For the text-containing cell, return its midpoint in (X, Y) coordinate format. 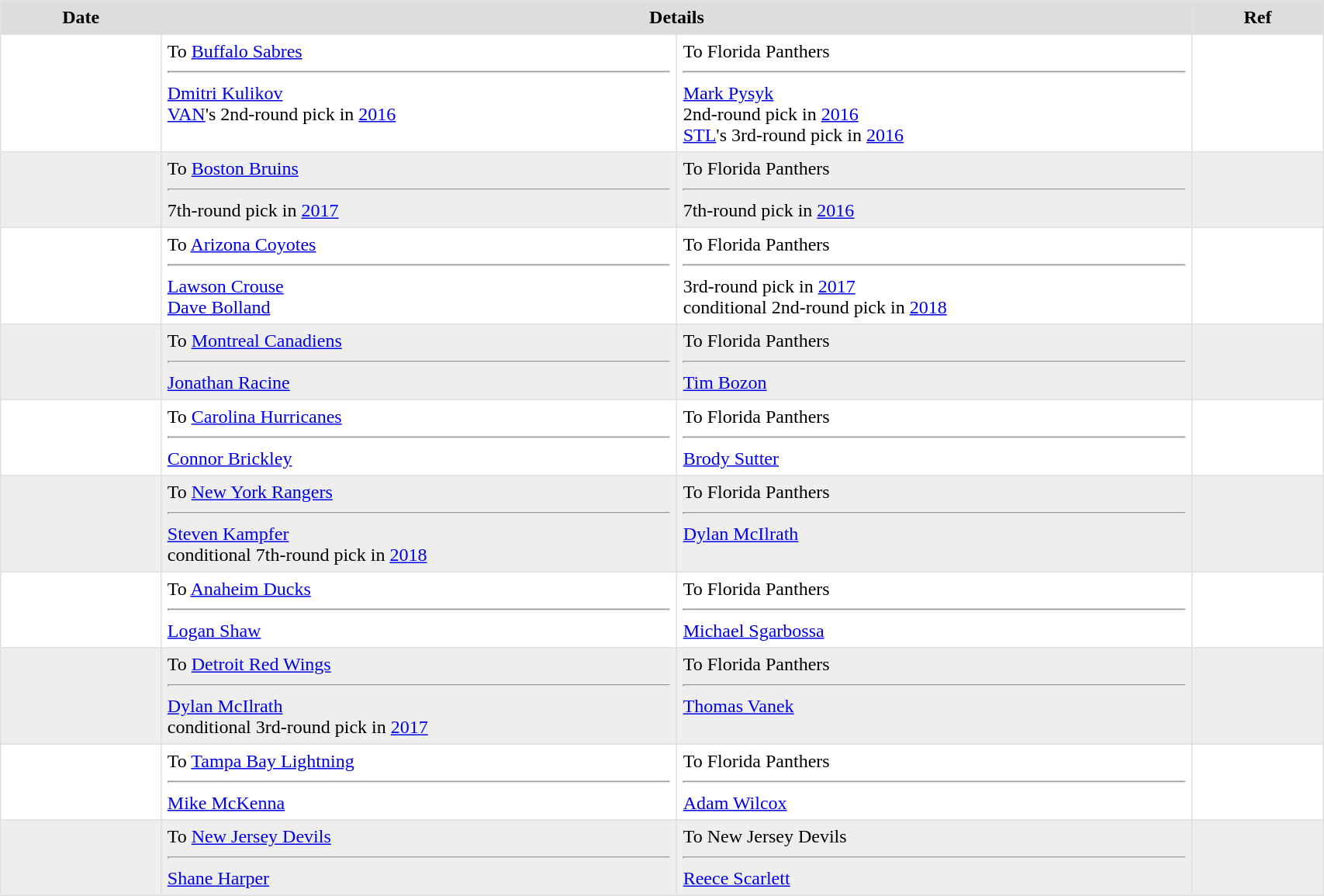
To Boston Bruins 7th-round pick in 2017 (419, 190)
To Arizona CoyotesLawson CrouseDave Bolland (419, 275)
To New Jersey DevilsReece Scarlett (934, 858)
To Detroit Red WingsDylan McIlrathconditional 3rd-round pick in 2017 (419, 696)
To Florida PanthersBrody Sutter (934, 438)
To Florida PanthersThomas Vanek (934, 696)
To Florida PanthersMichael Sgarbossa (934, 610)
To Anaheim DucksLogan Shaw (419, 610)
To Florida PanthersDylan McIlrath (934, 524)
To Florida PanthersAdam Wilcox (934, 782)
To Montreal CanadiensJonathan Racine (419, 362)
Details (677, 18)
To Tampa Bay LightningMike McKenna (419, 782)
To Carolina HurricanesConnor Brickley (419, 438)
Ref (1257, 18)
To Buffalo SabresDmitri KulikovVAN's 2nd-round pick in 2016 (419, 93)
Date (81, 18)
To Florida PanthersTim Bozon (934, 362)
To New Jersey DevilsShane Harper (419, 858)
To Florida PanthersMark Pysyk2nd-round pick in 2016STL's 3rd-round pick in 2016 (934, 93)
To Florida Panthers3rd-round pick in 2017conditional 2nd-round pick in 2018 (934, 275)
To New York RangersSteven Kampferconditional 7th-round pick in 2018 (419, 524)
To Florida Panthers 7th-round pick in 2016 (934, 190)
